Detect which cell encompasses the target text, then output its (X, Y) center coordinate. 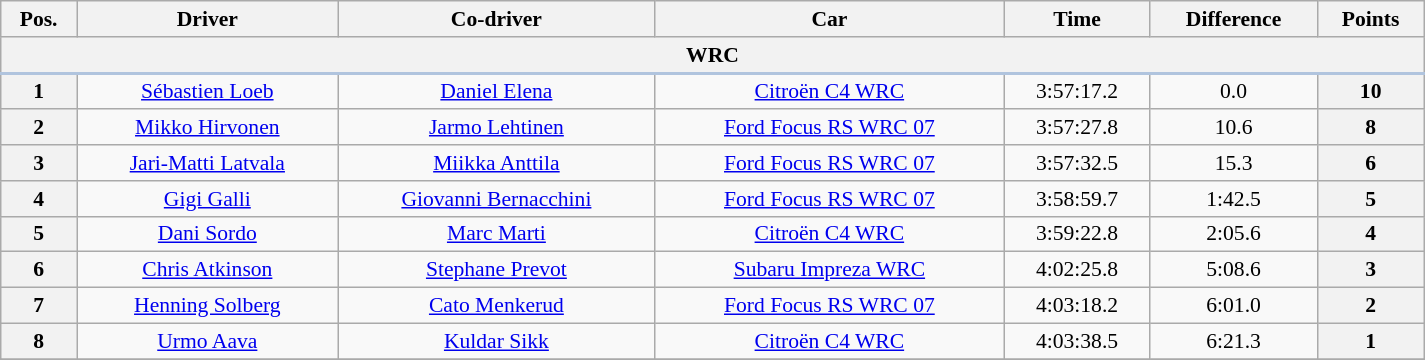
3:57:17.2 (1077, 91)
Miikka Anttila (496, 163)
Mikko Hirvonen (208, 128)
Difference (1234, 19)
4:02:25.8 (1077, 270)
7 (39, 306)
Dani Sordo (208, 234)
Giovanni Bernacchini (496, 199)
Cato Menkerud (496, 306)
1:42.5 (1234, 199)
10 (1370, 91)
Jarmo Lehtinen (496, 128)
2:05.6 (1234, 234)
Kuldar Sikk (496, 341)
Urmo Aava (208, 341)
6:21.3 (1234, 341)
Points (1370, 19)
3:57:27.8 (1077, 128)
Sébastien Loeb (208, 91)
Subaru Impreza WRC (830, 270)
6:01.0 (1234, 306)
3:58:59.7 (1077, 199)
Gigi Galli (208, 199)
Driver (208, 19)
Chris Atkinson (208, 270)
Time (1077, 19)
Stephane Prevot (496, 270)
Daniel Elena (496, 91)
Pos. (39, 19)
Marc Marti (496, 234)
3:59:22.8 (1077, 234)
Car (830, 19)
4:03:18.2 (1077, 306)
Henning Solberg (208, 306)
5:08.6 (1234, 270)
3:57:32.5 (1077, 163)
Jari-Matti Latvala (208, 163)
15.3 (1234, 163)
Co-driver (496, 19)
WRC (713, 55)
4:03:38.5 (1077, 341)
0.0 (1234, 91)
10.6 (1234, 128)
